Scan for the cell matching the given text and deliver its (X, Y) coordinate at center. 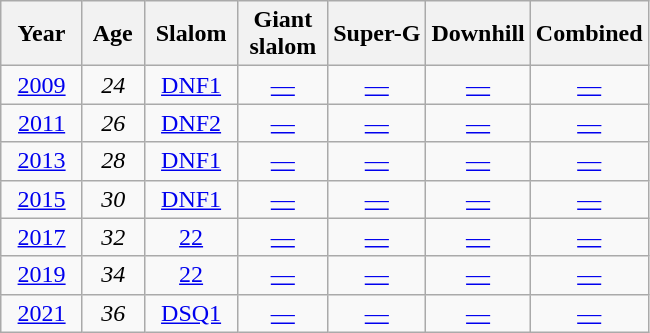
Downhill (478, 34)
2019 (42, 275)
2013 (42, 161)
Giant slalom (283, 34)
2009 (42, 85)
2021 (42, 313)
Year (42, 34)
2015 (42, 199)
Combined (589, 34)
DSQ1 (191, 313)
28 (113, 161)
Super-G (377, 34)
30 (113, 199)
26 (113, 123)
24 (113, 85)
36 (113, 313)
2011 (42, 123)
34 (113, 275)
2017 (42, 237)
Age (113, 34)
DNF2 (191, 123)
Slalom (191, 34)
32 (113, 237)
